Return (X, Y) of the center of cell containing provided text 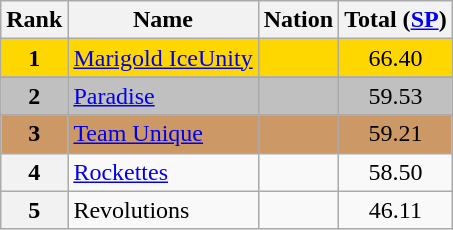
Marigold IceUnity (163, 58)
2 (34, 96)
46.11 (396, 210)
Rockettes (163, 172)
Nation (298, 20)
59.21 (396, 134)
Paradise (163, 96)
Revolutions (163, 210)
Team Unique (163, 134)
66.40 (396, 58)
Total (SP) (396, 20)
5 (34, 210)
58.50 (396, 172)
Name (163, 20)
3 (34, 134)
59.53 (396, 96)
4 (34, 172)
Rank (34, 20)
1 (34, 58)
